Capture the cell that displays the provided text and extract its (x, y) central coordinate. 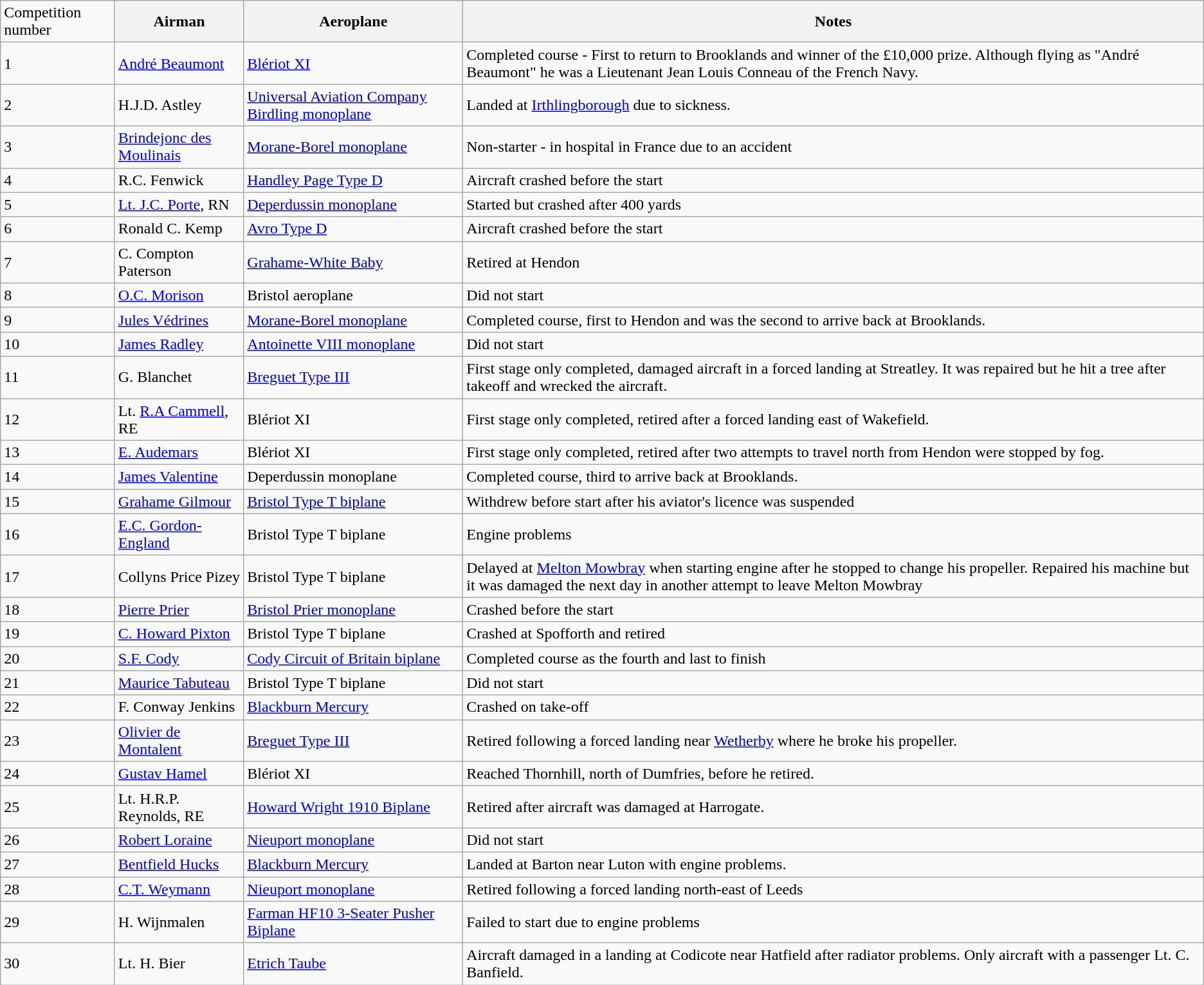
G. Blanchet (179, 377)
Crashed before the start (834, 610)
Completed course, first to Hendon and was the second to arrive back at Brooklands. (834, 320)
Lt. R.A Cammell, RE (179, 419)
4 (58, 180)
1 (58, 63)
Jules Védrines (179, 320)
12 (58, 419)
26 (58, 840)
Robert Loraine (179, 840)
H.J.D. Astley (179, 105)
10 (58, 344)
11 (58, 377)
Etrich Taube (354, 964)
Crashed at Spofforth and retired (834, 634)
Pierre Prier (179, 610)
Withdrew before start after his aviator's licence was suspended (834, 502)
13 (58, 453)
First stage only completed, retired after two attempts to travel north from Hendon were stopped by fog. (834, 453)
24 (58, 773)
Cody Circuit of Britain biplane (354, 658)
Handley Page Type D (354, 180)
Grahame-White Baby (354, 262)
Bristol Prier monoplane (354, 610)
Lt. H. Bier (179, 964)
5 (58, 204)
14 (58, 477)
Maurice Tabuteau (179, 683)
18 (58, 610)
Lt. J.C. Porte, RN (179, 204)
André Beaumont (179, 63)
Started but crashed after 400 yards (834, 204)
Ronald C. Kemp (179, 229)
First stage only completed, retired after a forced landing east of Wakefield. (834, 419)
Engine problems (834, 535)
C. Compton Paterson (179, 262)
O.C. Morison (179, 295)
27 (58, 864)
Competition number (58, 22)
Collyns Price Pizey (179, 576)
Lt. H.R.P. Reynolds, RE (179, 806)
Gustav Hamel (179, 773)
Reached Thornhill, north of Dumfries, before he retired. (834, 773)
Airman (179, 22)
James Valentine (179, 477)
17 (58, 576)
Olivier de Montalent (179, 741)
Landed at Irthlingborough due to sickness. (834, 105)
Notes (834, 22)
30 (58, 964)
C.T. Weymann (179, 889)
C. Howard Pixton (179, 634)
Retired at Hendon (834, 262)
Retired after aircraft was damaged at Harrogate. (834, 806)
20 (58, 658)
Completed course as the fourth and last to finish (834, 658)
Antoinette VIII monoplane (354, 344)
Avro Type D (354, 229)
S.F. Cody (179, 658)
3 (58, 147)
E. Audemars (179, 453)
7 (58, 262)
Bristol aeroplane (354, 295)
Retired following a forced landing north-east of Leeds (834, 889)
Completed course, third to arrive back at Brooklands. (834, 477)
James Radley (179, 344)
H. Wijnmalen (179, 922)
Aeroplane (354, 22)
Aircraft damaged in a landing at Codicote near Hatfield after radiator problems. Only aircraft with a passenger Lt. C. Banfield. (834, 964)
R.C. Fenwick (179, 180)
16 (58, 535)
Grahame Gilmour (179, 502)
Howard Wright 1910 Biplane (354, 806)
Crashed on take-off (834, 707)
29 (58, 922)
Non-starter - in hospital in France due to an accident (834, 147)
Universal Aviation Company Birdling monoplane (354, 105)
Retired following a forced landing near Wetherby where he broke his propeller. (834, 741)
Farman HF10 3-Seater Pusher Biplane (354, 922)
28 (58, 889)
21 (58, 683)
Bentfield Hucks (179, 864)
15 (58, 502)
8 (58, 295)
2 (58, 105)
9 (58, 320)
F. Conway Jenkins (179, 707)
Brindejonc des Moulinais (179, 147)
E.C. Gordon-England (179, 535)
6 (58, 229)
19 (58, 634)
25 (58, 806)
22 (58, 707)
Failed to start due to engine problems (834, 922)
Landed at Barton near Luton with engine problems. (834, 864)
23 (58, 741)
